Determine the [x, y] coordinate at the center of the cell enclosing the given text.  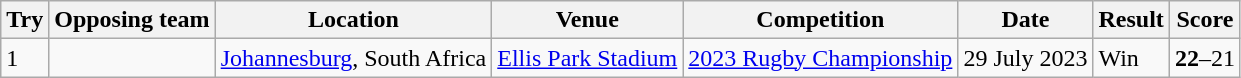
Johannesburg, South Africa [354, 58]
Score [1204, 20]
Opposing team [132, 20]
Ellis Park Stadium [588, 58]
Date [1026, 20]
Venue [588, 20]
Result [1131, 20]
2023 Rugby Championship [820, 58]
29 July 2023 [1026, 58]
1 [25, 58]
Win [1131, 58]
Location [354, 20]
Try [25, 20]
22–21 [1204, 58]
Competition [820, 20]
